Find where the given text appears and provide that cell's center as [x, y] coordinate. 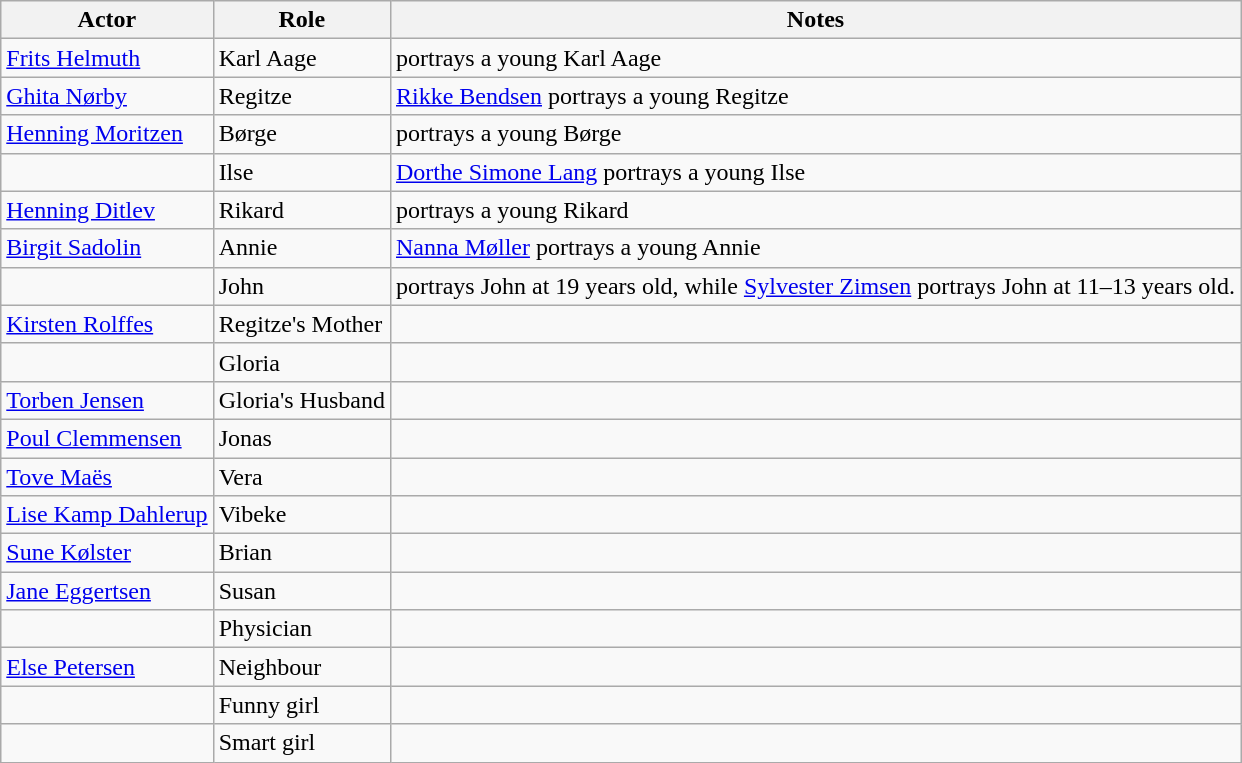
Karl Aage [302, 58]
Smart girl [302, 743]
Gloria's Husband [302, 400]
Poul Clemmensen [107, 438]
portrays a young Rikard [815, 210]
Birgit Sadolin [107, 248]
Physician [302, 629]
Tove Maës [107, 477]
Henning Ditlev [107, 210]
Dorthe Simone Lang portrays a young Ilse [815, 172]
portrays John at 19 years old, while Sylvester Zimsen portrays John at 11–13 years old. [815, 286]
Role [302, 20]
Nanna Møller portrays a young Annie [815, 248]
Jonas [302, 438]
Regitze [302, 96]
Sune Kølster [107, 553]
Susan [302, 591]
Ghita Nørby [107, 96]
Jane Eggertsen [107, 591]
Notes [815, 20]
John [302, 286]
Henning Moritzen [107, 134]
Torben Jensen [107, 400]
Else Petersen [107, 667]
Regitze's Mother [302, 324]
Rikard [302, 210]
Funny girl [302, 705]
portrays a young Karl Aage [815, 58]
Ilse [302, 172]
Annie [302, 248]
Vibeke [302, 515]
Brian [302, 553]
Rikke Bendsen portrays a young Regitze [815, 96]
Actor [107, 20]
Lise Kamp Dahlerup [107, 515]
Gloria [302, 362]
portrays a young Børge [815, 134]
Børge [302, 134]
Neighbour [302, 667]
Kirsten Rolffes [107, 324]
Frits Helmuth [107, 58]
Vera [302, 477]
